Detect which cell encompasses the target text, then output its [X, Y] center coordinate. 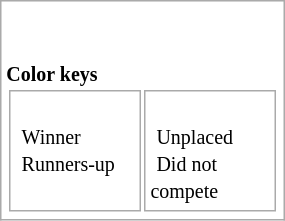
Unplaced Did not compete [210, 150]
Winner Runners-up [75, 150]
Color keys Winner Runners-up Unplaced Did not compete [143, 110]
